Identify which cell holds the provided text, then report its [x, y] central coordinate. 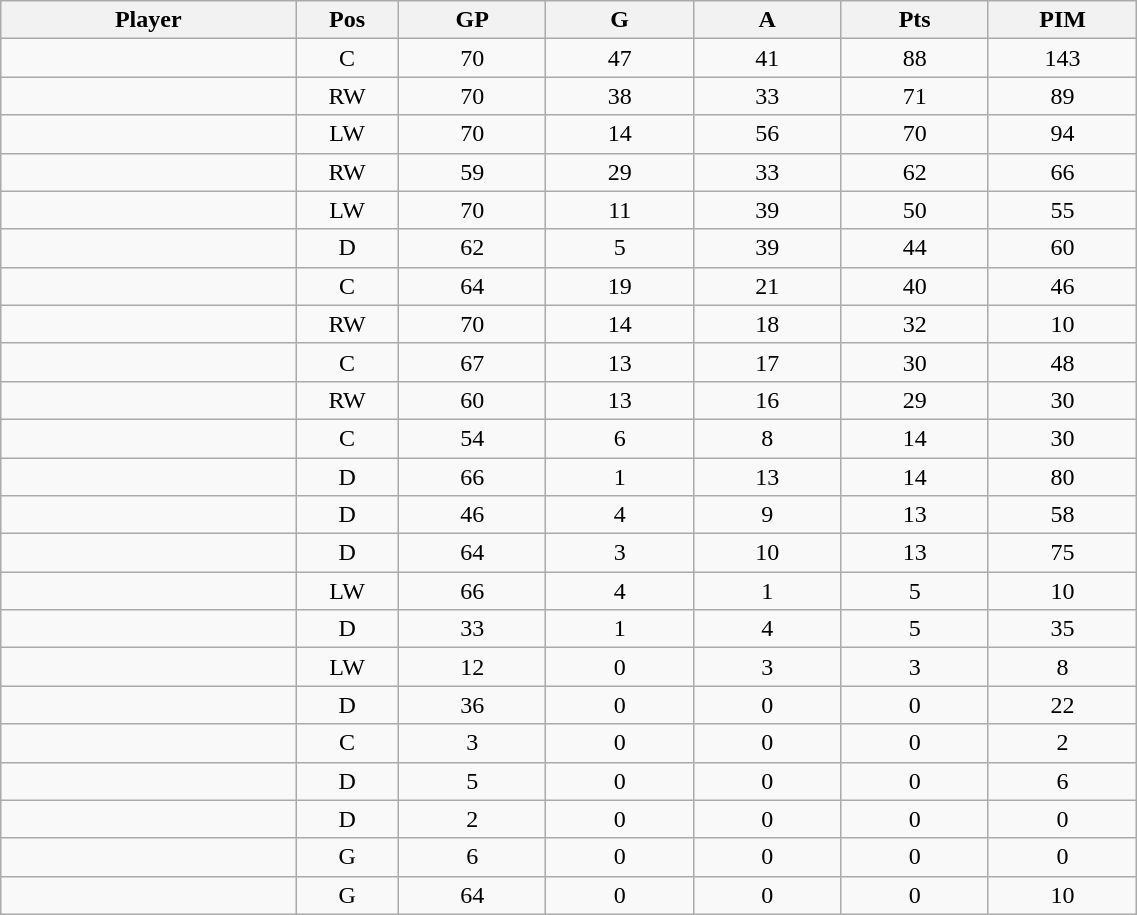
50 [914, 210]
12 [472, 667]
58 [1062, 515]
9 [766, 515]
89 [1062, 96]
36 [472, 705]
75 [1062, 553]
16 [766, 400]
19 [620, 286]
80 [1062, 477]
56 [766, 134]
A [766, 20]
94 [1062, 134]
17 [766, 362]
22 [1062, 705]
88 [914, 58]
GP [472, 20]
32 [914, 324]
143 [1062, 58]
71 [914, 96]
59 [472, 172]
40 [914, 286]
54 [472, 438]
47 [620, 58]
67 [472, 362]
38 [620, 96]
18 [766, 324]
PIM [1062, 20]
21 [766, 286]
41 [766, 58]
55 [1062, 210]
11 [620, 210]
Player [148, 20]
Pos [348, 20]
35 [1062, 629]
Pts [914, 20]
44 [914, 248]
48 [1062, 362]
